Provide the [X, Y] coordinate of the cell's center where the given text is located.  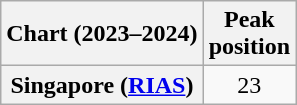
Singapore (RIAS) [102, 85]
Chart (2023–2024) [102, 34]
23 [249, 85]
Peakposition [249, 34]
